Search for the cell housing the specified text and yield its (x, y) center coordinate. 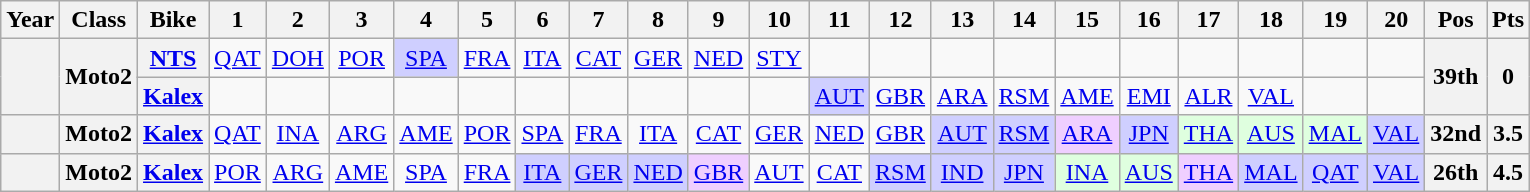
9 (718, 20)
Bike (174, 20)
3 (361, 20)
STY (779, 58)
11 (839, 20)
20 (1396, 20)
Pts (1508, 20)
12 (901, 20)
13 (962, 20)
14 (1024, 20)
Pos (1456, 20)
7 (598, 20)
3.5 (1508, 134)
Year (30, 20)
5 (487, 20)
DOH (298, 58)
Class (99, 20)
18 (1271, 20)
16 (1148, 20)
1 (238, 20)
0 (1508, 77)
17 (1208, 20)
4 (426, 20)
IND (962, 172)
EMI (1148, 96)
15 (1087, 20)
26th (1456, 172)
ALR (1208, 96)
4.5 (1508, 172)
39th (1456, 77)
8 (658, 20)
10 (779, 20)
2 (298, 20)
32nd (1456, 134)
6 (542, 20)
19 (1335, 20)
NTS (174, 58)
